Determine the [x, y] coordinate at the center of the cell enclosing the given text.  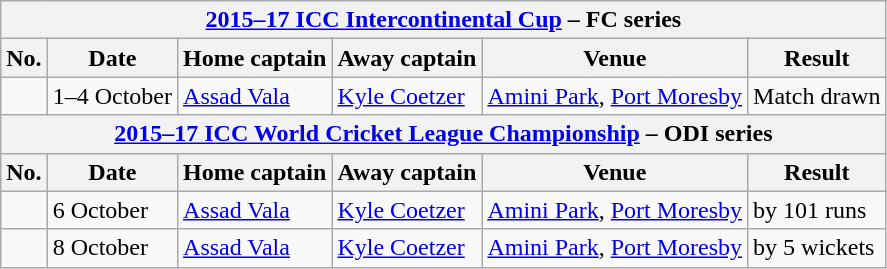
by 5 wickets [817, 248]
2015–17 ICC World Cricket League Championship – ODI series [444, 134]
2015–17 ICC Intercontinental Cup – FC series [444, 20]
by 101 runs [817, 210]
8 October [112, 248]
Match drawn [817, 96]
1–4 October [112, 96]
6 October [112, 210]
